Pinpoint the cell where the given text exists, returning its [x, y] midpoint coordinate. 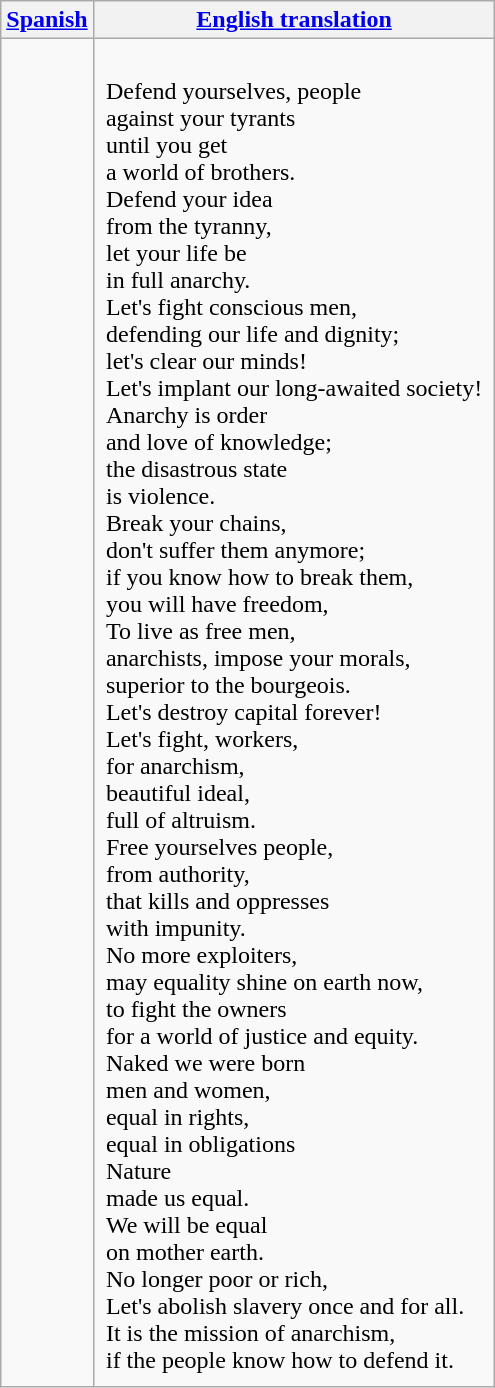
English translation [294, 20]
Spanish [47, 20]
